For the text-containing cell, return its midpoint in (X, Y) coordinate format. 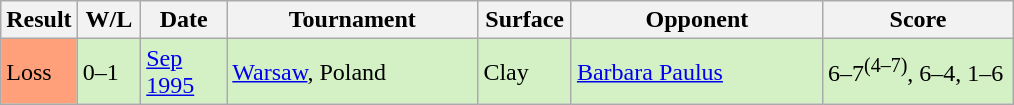
Date (184, 20)
Surface (525, 20)
6–7(4–7), 6–4, 1–6 (918, 72)
Score (918, 20)
Opponent (696, 20)
W/L (109, 20)
Barbara Paulus (696, 72)
Clay (525, 72)
Sep 1995 (184, 72)
Result (39, 20)
Tournament (352, 20)
Loss (39, 72)
Warsaw, Poland (352, 72)
0–1 (109, 72)
